Detect which cell encompasses the target text, then output its (X, Y) center coordinate. 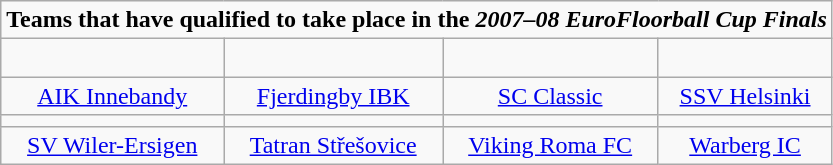
SSV Helsinki (746, 96)
SV Wiler-Ersigen (112, 145)
Warberg IC (746, 145)
Fjerdingby IBK (334, 96)
Teams that have qualified to take place in the 2007–08 EuroFloorball Cup Finals (417, 20)
Viking Roma FC (550, 145)
Tatran Střešovice (334, 145)
SC Classic (550, 96)
AIK Innebandy (112, 96)
